For the text-containing cell, return its midpoint in (X, Y) coordinate format. 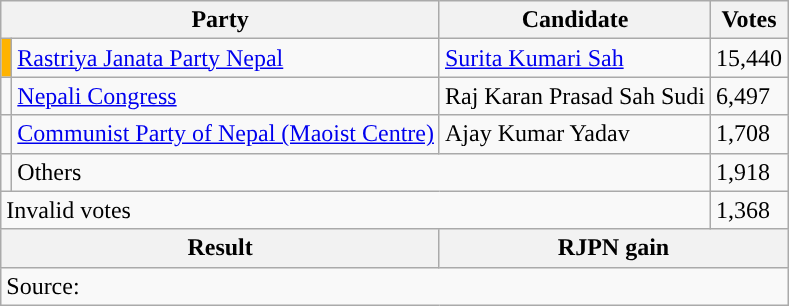
Source: (394, 286)
Rastriya Janata Party Nepal (226, 58)
Invalid votes (356, 210)
Party (220, 20)
15,440 (750, 58)
1,368 (750, 210)
Others (362, 172)
Raj Karan Prasad Sah Sudi (574, 96)
Ajay Kumar Yadav (574, 134)
Result (220, 248)
Nepali Congress (226, 96)
1,708 (750, 134)
Votes (750, 20)
1,918 (750, 172)
Communist Party of Nepal (Maoist Centre) (226, 134)
Candidate (574, 20)
6,497 (750, 96)
RJPN gain (613, 248)
Surita Kumari Sah (574, 58)
